Find where the given text appears and provide that cell's center as (x, y) coordinate. 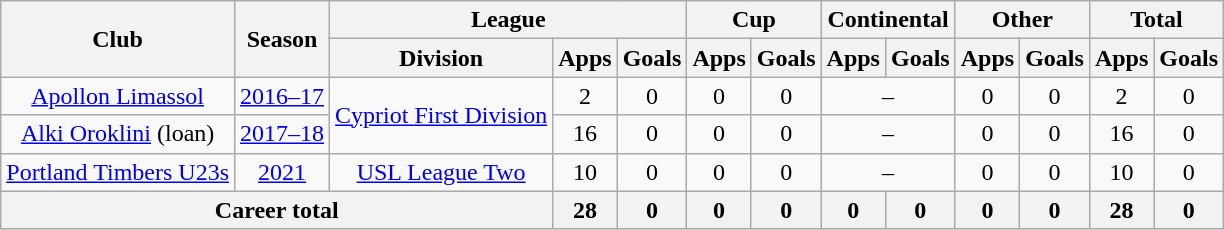
2021 (282, 172)
Cup (754, 20)
Club (118, 39)
Continental (888, 20)
Cypriot First Division (442, 115)
Total (1156, 20)
Alki Oroklini (loan) (118, 134)
Apollon Limassol (118, 96)
Season (282, 39)
League (508, 20)
Portland Timbers U23s (118, 172)
Other (1022, 20)
2016–17 (282, 96)
Division (442, 58)
USL League Two (442, 172)
2017–18 (282, 134)
Career total (277, 210)
